Detect which cell encompasses the target text, then output its [X, Y] center coordinate. 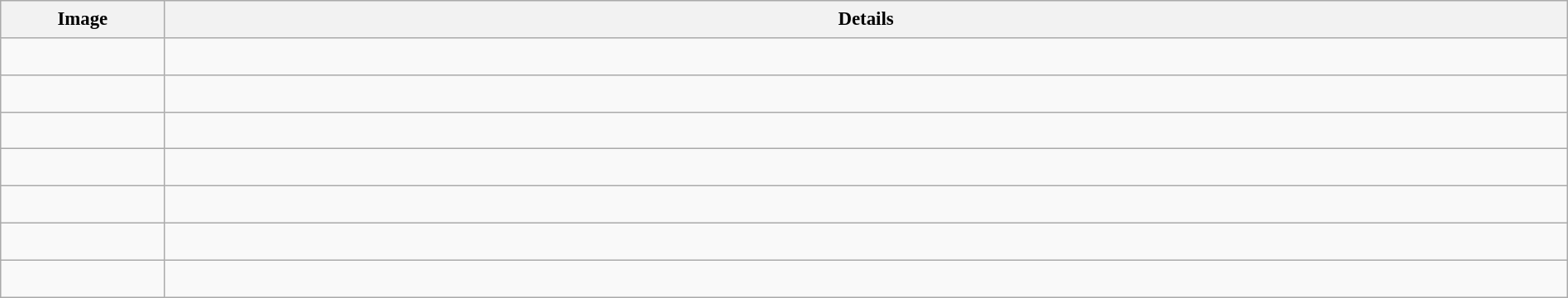
Image [83, 20]
Details [866, 20]
